Return the [X, Y] coordinate for the center point of the cell that contains the specified text.  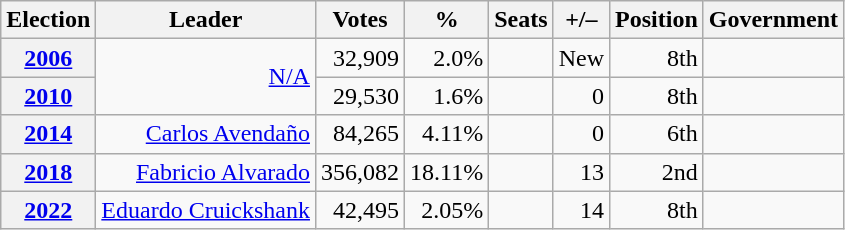
29,530 [360, 96]
N/A [206, 77]
2018 [48, 172]
Carlos Avendaño [206, 134]
% [447, 20]
Seats [521, 20]
Leader [206, 20]
Position [657, 20]
356,082 [360, 172]
+/– [581, 20]
14 [581, 210]
2.0% [447, 58]
2022 [48, 210]
Votes [360, 20]
New [581, 58]
Election [48, 20]
2014 [48, 134]
2006 [48, 58]
2nd [657, 172]
Government [773, 20]
42,495 [360, 210]
13 [581, 172]
2010 [48, 96]
84,265 [360, 134]
32,909 [360, 58]
4.11% [447, 134]
Eduardo Cruickshank [206, 210]
Fabricio Alvarado [206, 172]
18.11% [447, 172]
6th [657, 134]
2.05% [447, 210]
1.6% [447, 96]
